Provide the (x, y) coordinate of the cell's center where the given text is located.  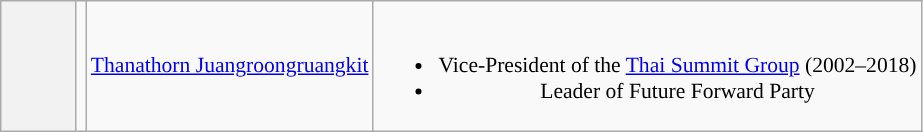
Vice-President of the Thai Summit Group (2002–2018)Leader of Future Forward Party (647, 66)
Thanathorn Juangroongruangkit (230, 66)
